Extract the (X, Y) coordinate from the center of the cell holding the provided text.  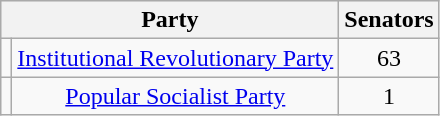
63 (389, 58)
Institutional Revolutionary Party (176, 58)
Senators (389, 20)
1 (389, 96)
Popular Socialist Party (176, 96)
Party (170, 20)
